From the cell containing the given text, extract its center point as (X, Y) coordinate. 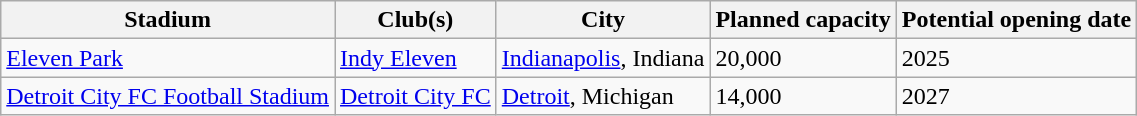
14,000 (803, 96)
Stadium (168, 20)
Club(s) (415, 20)
Detroit City FC (415, 96)
Detroit, Michigan (603, 96)
Potential opening date (1016, 20)
Detroit City FC Football Stadium (168, 96)
Indy Eleven (415, 58)
20,000 (803, 58)
2025 (1016, 58)
Eleven Park (168, 58)
2027 (1016, 96)
City (603, 20)
Indianapolis, Indiana (603, 58)
Planned capacity (803, 20)
